Output the [x, y] coordinate of the center of the cell containing the given text.  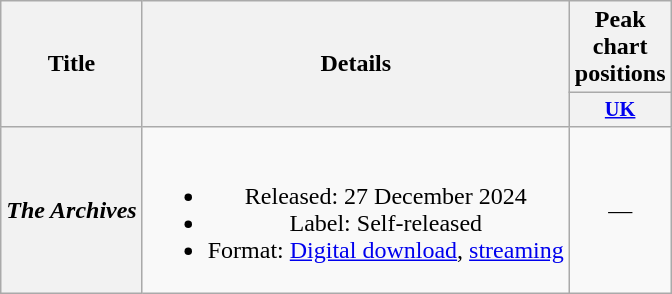
UK [620, 110]
The Archives [72, 210]
Released: 27 December 2024Label: Self-releasedFormat: Digital download, streaming [356, 210]
— [620, 210]
Title [72, 64]
Peak chart positions [620, 47]
Details [356, 64]
